Capture the cell that displays the provided text and extract its [X, Y] central coordinate. 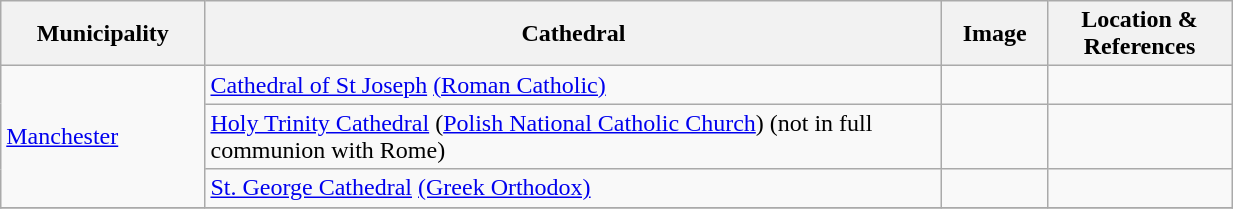
Holy Trinity Cathedral (Polish National Catholic Church) (not in full communion with Rome) [574, 136]
St. George Cathedral (Greek Orthodox) [574, 188]
Location & References [1139, 34]
Cathedral [574, 34]
Image [995, 34]
Cathedral of St Joseph (Roman Catholic) [574, 85]
Municipality [103, 34]
Manchester [103, 136]
